Locate the cell with the specified text and output its (X, Y) center coordinate. 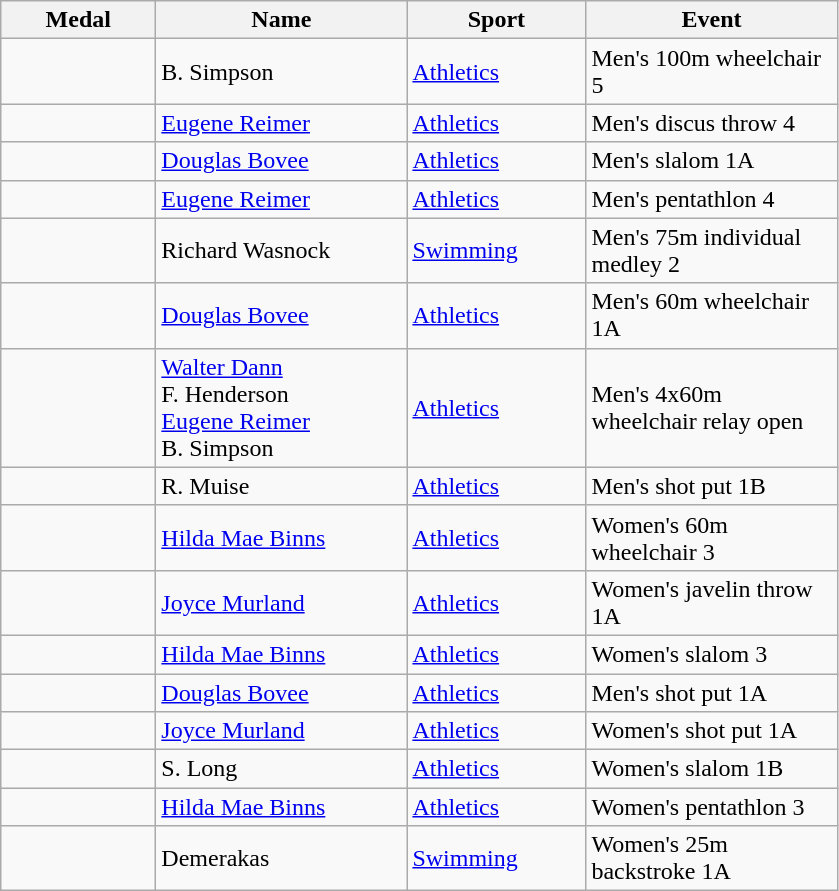
Medal (78, 20)
Walter Dann F. Henderson Eugene Reimer B. Simpson (282, 408)
Name (282, 20)
Women's 60m wheelchair 3 (712, 538)
Women's javelin throw 1A (712, 602)
Richard Wasnock (282, 250)
Women's slalom 3 (712, 654)
Men's 75m individual medley 2 (712, 250)
Men's discus throw 4 (712, 123)
Women's pentathlon 3 (712, 807)
Men's 4x60m wheelchair relay open (712, 408)
Men's pentathlon 4 (712, 199)
B. Simpson (282, 72)
Men's shot put 1A (712, 693)
R. Muise (282, 486)
Demerakas (282, 858)
Men's 100m wheelchair 5 (712, 72)
Men's shot put 1B (712, 486)
Event (712, 20)
Women's shot put 1A (712, 731)
Women's 25m backstroke 1A (712, 858)
Sport (496, 20)
S. Long (282, 769)
Women's slalom 1B (712, 769)
Men's slalom 1A (712, 161)
Men's 60m wheelchair 1A (712, 316)
